Return (x, y) of the center of cell containing provided text 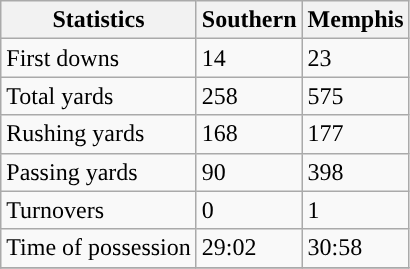
Rushing yards (99, 134)
168 (249, 134)
Total yards (99, 96)
30:58 (356, 248)
575 (356, 96)
Southern (249, 20)
29:02 (249, 248)
0 (249, 210)
258 (249, 96)
Turnovers (99, 210)
Statistics (99, 20)
First downs (99, 58)
1 (356, 210)
177 (356, 134)
14 (249, 58)
23 (356, 58)
Memphis (356, 20)
Passing yards (99, 172)
398 (356, 172)
Time of possession (99, 248)
90 (249, 172)
